Locate the cell with the specified text and output its [x, y] center coordinate. 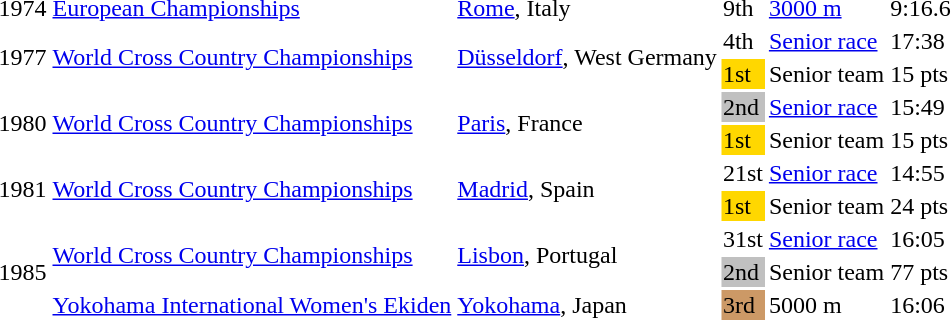
Düsseldorf, West Germany [588, 58]
Madrid, Spain [588, 190]
5000 m [826, 305]
3rd [742, 305]
Yokohama, Japan [588, 305]
4th [742, 41]
31st [742, 239]
Yokohama International Women's Ekiden [252, 305]
Lisbon, Portugal [588, 256]
21st [742, 173]
Paris, France [588, 124]
